Pinpoint the cell where the given text exists, returning its (X, Y) midpoint coordinate. 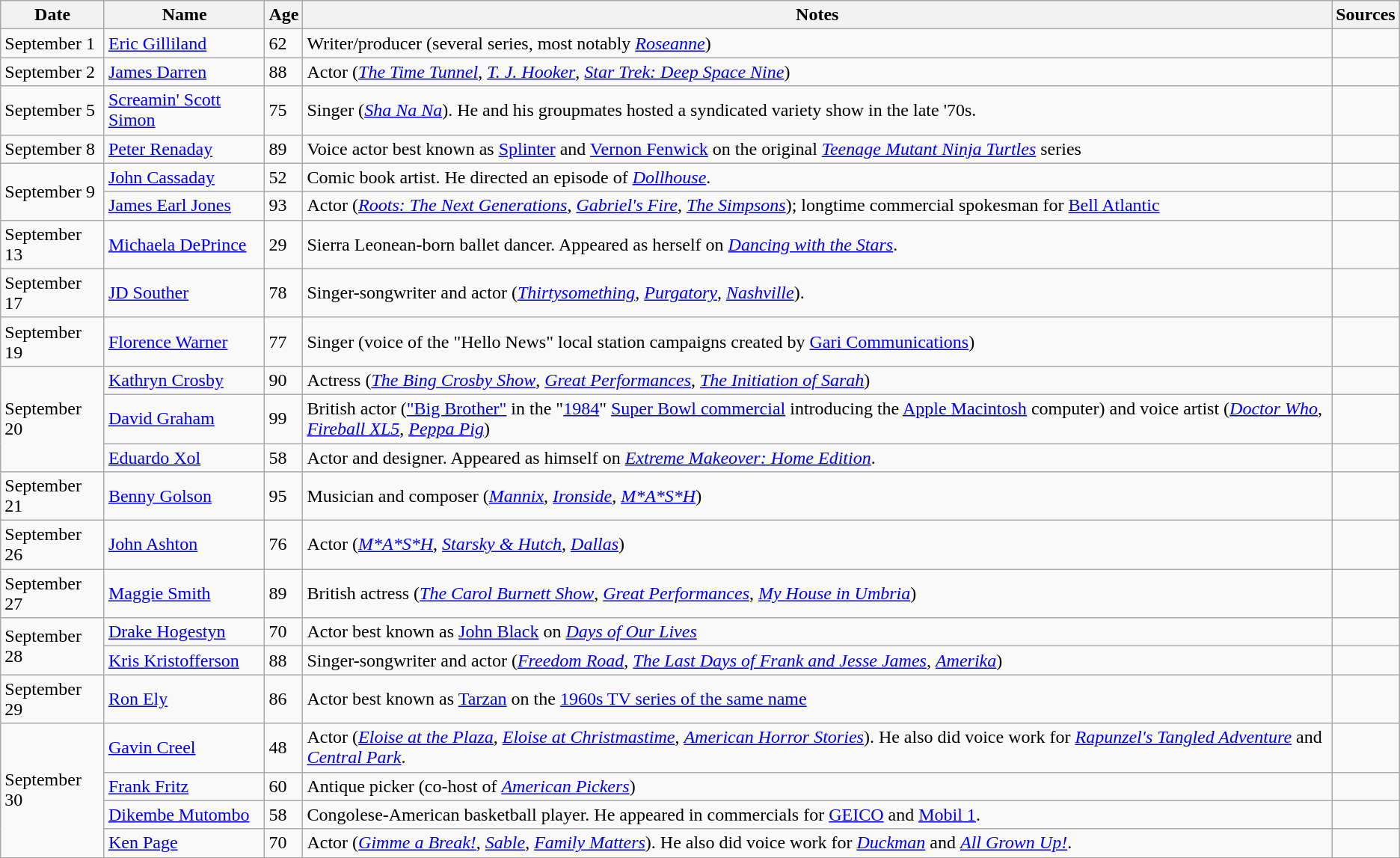
September 2 (52, 72)
78 (284, 293)
Sources (1366, 15)
Congolese-American basketball player. He appeared in commercials for GEICO and Mobil 1. (817, 815)
JD Souther (184, 293)
62 (284, 43)
29 (284, 244)
September 9 (52, 191)
Actress (The Bing Crosby Show, Great Performances, The Initiation of Sarah) (817, 380)
Date (52, 15)
Musician and composer (Mannix, Ironside, M*A*S*H) (817, 497)
Maggie Smith (184, 594)
52 (284, 177)
95 (284, 497)
Comic book artist. He directed an episode of Dollhouse. (817, 177)
Ron Ely (184, 699)
James Earl Jones (184, 206)
60 (284, 786)
September 21 (52, 497)
93 (284, 206)
Age (284, 15)
77 (284, 341)
Antique picker (co-host of American Pickers) (817, 786)
Kris Kristofferson (184, 661)
Singer-songwriter and actor (Freedom Road, The Last Days of Frank and Jesse James, Amerika) (817, 661)
Writer/producer (several series, most notably Roseanne) (817, 43)
Actor and designer. Appeared as himself on Extreme Makeover: Home Edition. (817, 457)
September 29 (52, 699)
Dikembe Mutombo (184, 815)
Eduardo Xol (184, 457)
British actress (The Carol Burnett Show, Great Performances, My House in Umbria) (817, 594)
Notes (817, 15)
James Darren (184, 72)
Ken Page (184, 843)
Actor (Roots: The Next Generations, Gabriel's Fire, The Simpsons); longtime commercial spokesman for Bell Atlantic (817, 206)
Singer-songwriter and actor (Thirtysomething, Purgatory, Nashville). (817, 293)
76 (284, 545)
Sierra Leonean-born ballet dancer. Appeared as herself on Dancing with the Stars. (817, 244)
David Graham (184, 419)
Actor best known as Tarzan on the 1960s TV series of the same name (817, 699)
September 5 (52, 111)
Drake Hogestyn (184, 632)
September 8 (52, 149)
Benny Golson (184, 497)
September 30 (52, 790)
75 (284, 111)
Michaela DePrince (184, 244)
September 1 (52, 43)
September 17 (52, 293)
Peter Renaday (184, 149)
Name (184, 15)
John Ashton (184, 545)
Frank Fritz (184, 786)
90 (284, 380)
Eric Gilliland (184, 43)
September 28 (52, 646)
September 20 (52, 419)
Voice actor best known as Splinter and Vernon Fenwick on the original Teenage Mutant Ninja Turtles series (817, 149)
September 13 (52, 244)
48 (284, 748)
Actor best known as John Black on Days of Our Lives (817, 632)
86 (284, 699)
Florence Warner (184, 341)
Actor (M*A*S*H, Starsky & Hutch, Dallas) (817, 545)
Singer (voice of the "Hello News" local station campaigns created by Gari Communications) (817, 341)
September 19 (52, 341)
Singer (Sha Na Na). He and his groupmates hosted a syndicated variety show in the late '70s. (817, 111)
Actor (Gimme a Break!, Sable, Family Matters). He also did voice work for Duckman and All Grown Up!. (817, 843)
September 27 (52, 594)
September 26 (52, 545)
John Cassaday (184, 177)
Gavin Creel (184, 748)
Actor (The Time Tunnel, T. J. Hooker, Star Trek: Deep Space Nine) (817, 72)
Kathryn Crosby (184, 380)
99 (284, 419)
Screamin' Scott Simon (184, 111)
